Determine the [x, y] coordinate at the center of the cell enclosing the given text.  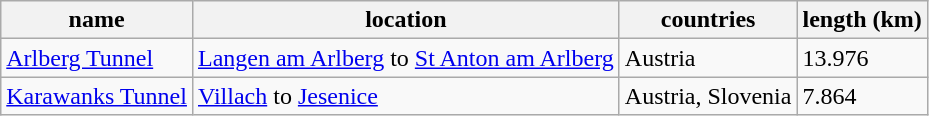
Villach to Jesenice [406, 96]
Austria [708, 58]
Arlberg Tunnel [97, 58]
Austria, Slovenia [708, 96]
length (km) [862, 20]
Langen am Arlberg to St Anton am Arlberg [406, 58]
countries [708, 20]
Karawanks Tunnel [97, 96]
location [406, 20]
name [97, 20]
7.864 [862, 96]
13.976 [862, 58]
